Pinpoint the cell where the given text exists, returning its [x, y] midpoint coordinate. 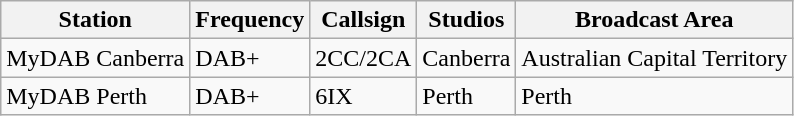
Station [96, 20]
Broadcast Area [654, 20]
MyDAB Canberra [96, 58]
Australian Capital Territory [654, 58]
6IX [364, 96]
Canberra [466, 58]
Studios [466, 20]
2CC/2CA [364, 58]
Frequency [250, 20]
Callsign [364, 20]
MyDAB Perth [96, 96]
